For the text-containing cell, return its midpoint in [x, y] coordinate format. 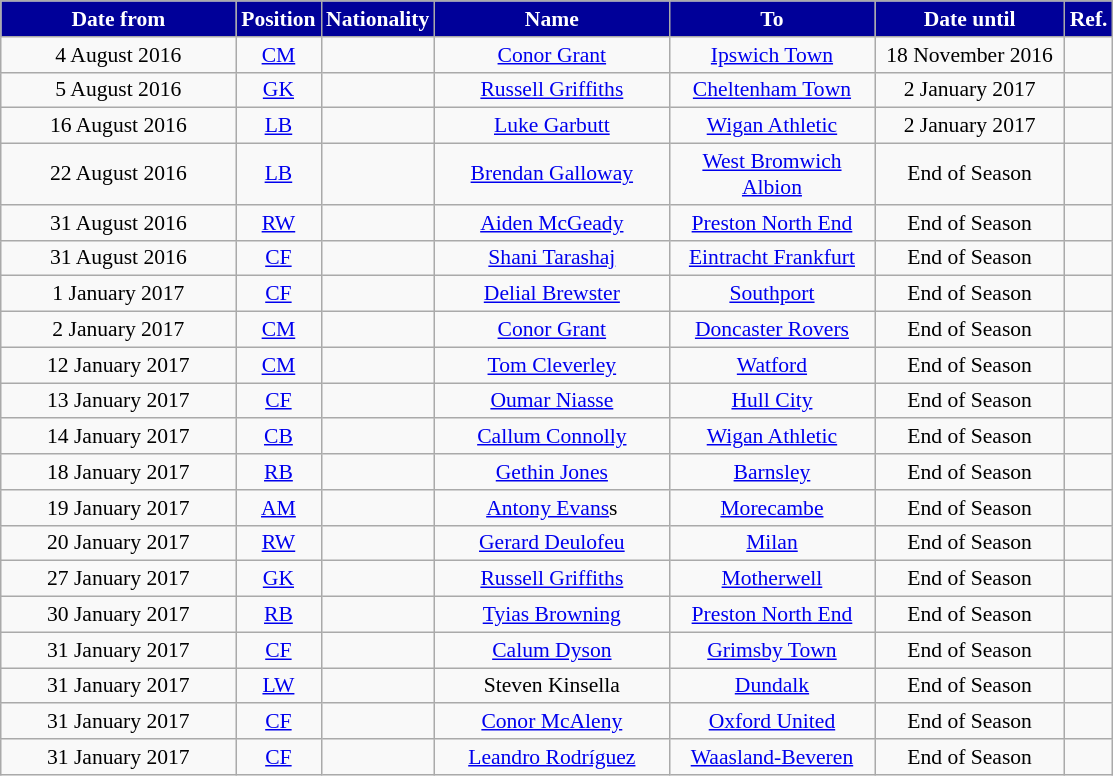
Ipswich Town [772, 55]
Luke Garbutt [552, 126]
Brendan Galloway [552, 174]
LW [278, 686]
14 January 2017 [118, 437]
To [772, 19]
Oumar Niasse [552, 401]
Steven Kinsella [552, 686]
Doncaster Rovers [772, 330]
4 August 2016 [118, 55]
13 January 2017 [118, 401]
20 January 2017 [118, 543]
Oxford United [772, 722]
Shani Tarashaj [552, 258]
Antony Evanss [552, 508]
Conor McAleny [552, 722]
Morecambe [772, 508]
18 November 2016 [970, 55]
Barnsley [772, 472]
12 January 2017 [118, 365]
CB [278, 437]
Southport [772, 294]
Tom Cleverley [552, 365]
Milan [772, 543]
Date from [118, 19]
Calum Dyson [552, 650]
Leandro Rodríguez [552, 757]
Position [278, 19]
Hull City [772, 401]
Dundalk [772, 686]
West Bromwich Albion [772, 174]
18 January 2017 [118, 472]
Grimsby Town [772, 650]
Delial Brewster [552, 294]
1 January 2017 [118, 294]
Motherwell [772, 579]
5 August 2016 [118, 90]
Nationality [378, 19]
Eintracht Frankfurt [772, 258]
16 August 2016 [118, 126]
Gerard Deulofeu [552, 543]
Waasland-Beveren [772, 757]
Callum Connolly [552, 437]
Gethin Jones [552, 472]
Tyias Browning [552, 615]
Aiden McGeady [552, 223]
Date until [970, 19]
Watford [772, 365]
Name [552, 19]
Ref. [1089, 19]
Cheltenham Town [772, 90]
22 August 2016 [118, 174]
30 January 2017 [118, 615]
19 January 2017 [118, 508]
27 January 2017 [118, 579]
AM [278, 508]
